Locate the cell with the specified text and output its [x, y] center coordinate. 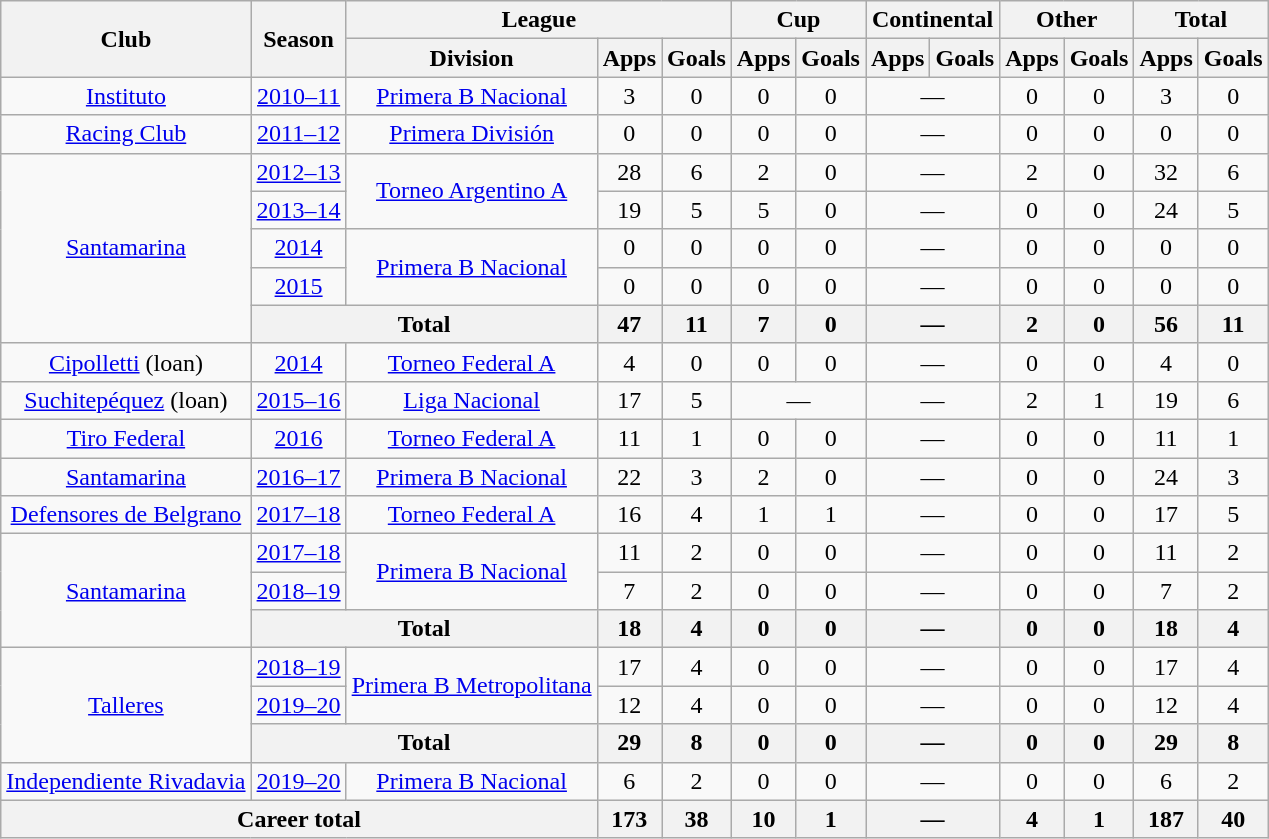
56 [1166, 324]
2016–17 [298, 477]
2011–12 [298, 134]
Defensores de Belgrano [126, 515]
Primera División [472, 134]
28 [629, 172]
2016 [298, 438]
Continental [933, 20]
Torneo Argentino A [472, 191]
Cup [798, 20]
2012–13 [298, 172]
Instituto [126, 96]
Season [298, 39]
Division [472, 58]
Tiro Federal [126, 438]
Other [1067, 20]
32 [1166, 172]
Career total [299, 819]
Primera B Metropolitana [472, 686]
Racing Club [126, 134]
38 [697, 819]
2015–16 [298, 400]
10 [763, 819]
League [538, 20]
173 [629, 819]
22 [629, 477]
2015 [298, 286]
16 [629, 515]
2013–14 [298, 210]
2010–11 [298, 96]
40 [1233, 819]
Talleres [126, 705]
Club [126, 39]
Independiente Rivadavia [126, 781]
Cipolletti (loan) [126, 362]
Liga Nacional [472, 400]
Suchitepéquez (loan) [126, 400]
47 [629, 324]
187 [1166, 819]
